For the text-containing cell, return its midpoint in (X, Y) coordinate format. 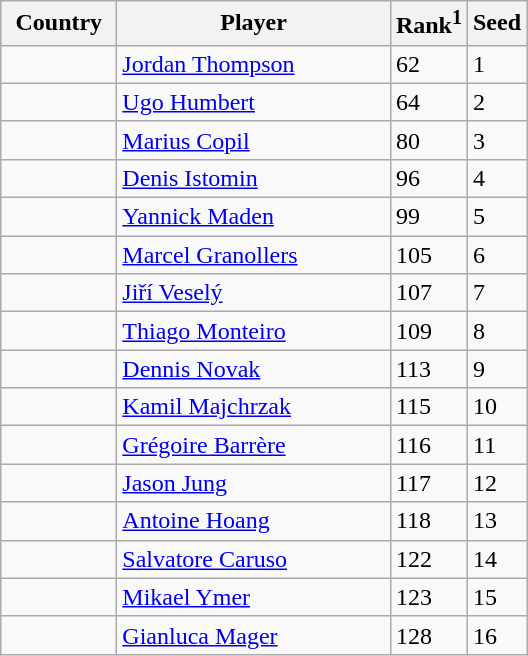
Country (59, 24)
Seed (496, 24)
14 (496, 559)
122 (428, 559)
Jason Jung (254, 483)
113 (428, 369)
Kamil Majchrzak (254, 407)
Denis Istomin (254, 178)
13 (496, 521)
117 (428, 483)
123 (428, 597)
96 (428, 178)
99 (428, 217)
Thiago Monteiro (254, 331)
Jordan Thompson (254, 64)
109 (428, 331)
4 (496, 178)
105 (428, 255)
Jiří Veselý (254, 293)
Mikael Ymer (254, 597)
Marcel Granollers (254, 255)
62 (428, 64)
3 (496, 140)
116 (428, 445)
64 (428, 102)
9 (496, 369)
107 (428, 293)
Antoine Hoang (254, 521)
Grégoire Barrère (254, 445)
80 (428, 140)
118 (428, 521)
11 (496, 445)
128 (428, 635)
10 (496, 407)
Player (254, 24)
5 (496, 217)
8 (496, 331)
15 (496, 597)
7 (496, 293)
12 (496, 483)
Salvatore Caruso (254, 559)
Rank1 (428, 24)
16 (496, 635)
1 (496, 64)
Yannick Maden (254, 217)
6 (496, 255)
115 (428, 407)
2 (496, 102)
Gianluca Mager (254, 635)
Ugo Humbert (254, 102)
Marius Copil (254, 140)
Dennis Novak (254, 369)
